Find where the given text appears and provide that cell's center as (x, y) coordinate. 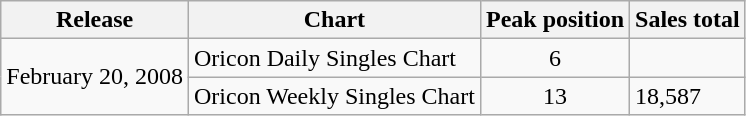
Sales total (688, 20)
Oricon Weekly Singles Chart (334, 96)
February 20, 2008 (95, 77)
Oricon Daily Singles Chart (334, 58)
Release (95, 20)
Peak position (554, 20)
18,587 (688, 96)
13 (554, 96)
Chart (334, 20)
6 (554, 58)
